From the cell containing the given text, extract its center point as (X, Y) coordinate. 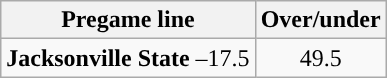
Pregame line (128, 20)
49.5 (320, 58)
Jacksonville State –17.5 (128, 58)
Over/under (320, 20)
